Identify which cell holds the provided text, then report its (X, Y) central coordinate. 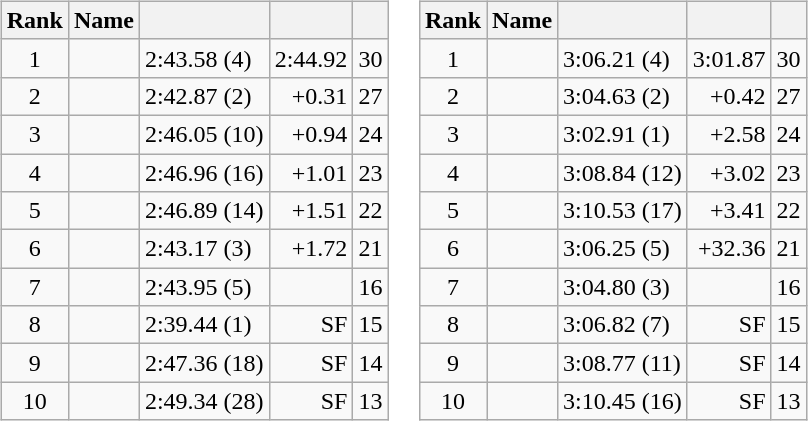
2:43.17 (3) (204, 249)
+3.02 (729, 173)
2:43.95 (5) (204, 287)
3:01.87 (729, 58)
3:06.25 (5) (623, 249)
2:44.92 (311, 58)
+0.31 (311, 96)
2:46.96 (16) (204, 173)
+3.41 (729, 211)
2:46.89 (14) (204, 211)
2:49.34 (28) (204, 401)
+1.51 (311, 211)
3:04.80 (3) (623, 287)
+0.42 (729, 96)
3:06.82 (7) (623, 325)
2:42.87 (2) (204, 96)
+1.72 (311, 249)
3:06.21 (4) (623, 58)
3:08.84 (12) (623, 173)
3:08.77 (11) (623, 363)
2:47.36 (18) (204, 363)
3:10.53 (17) (623, 211)
+32.36 (729, 249)
+0.94 (311, 134)
3:04.63 (2) (623, 96)
2:39.44 (1) (204, 325)
+2.58 (729, 134)
+1.01 (311, 173)
3:02.91 (1) (623, 134)
2:43.58 (4) (204, 58)
2:46.05 (10) (204, 134)
3:10.45 (16) (623, 401)
